Pinpoint the cell where the given text exists, returning its (x, y) midpoint coordinate. 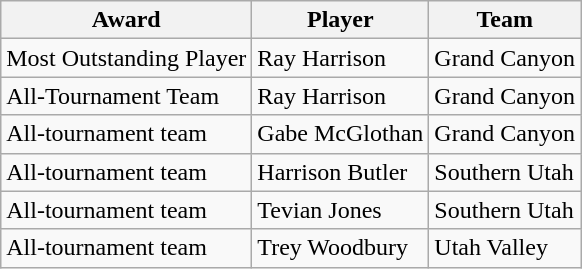
Player (340, 20)
Utah Valley (505, 248)
Trey Woodbury (340, 248)
Harrison Butler (340, 172)
Team (505, 20)
Gabe McGlothan (340, 134)
All-Tournament Team (126, 96)
Tevian Jones (340, 210)
Award (126, 20)
Most Outstanding Player (126, 58)
